For the text-containing cell, return its midpoint in (x, y) coordinate format. 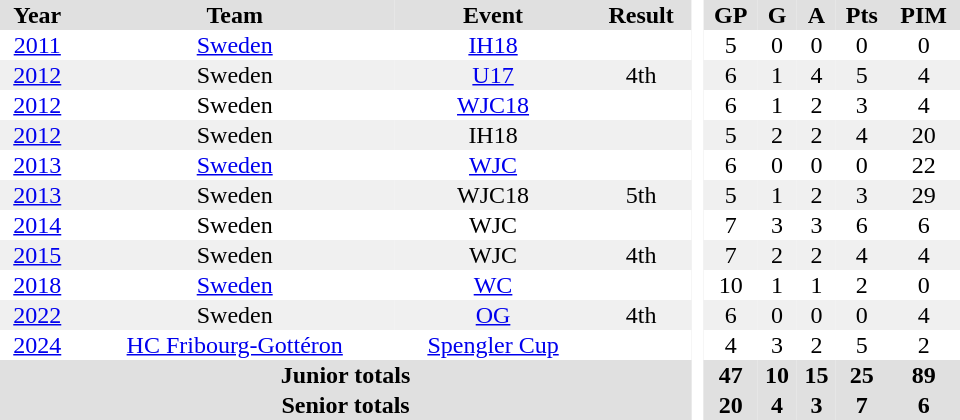
15 (816, 375)
47 (730, 375)
Spengler Cup (493, 345)
G (776, 15)
2014 (38, 225)
Event (493, 15)
Team (235, 15)
25 (862, 375)
A (816, 15)
PIM (924, 15)
2011 (38, 45)
Result (641, 15)
2022 (38, 315)
29 (924, 195)
22 (924, 165)
2018 (38, 285)
Pts (862, 15)
U17 (493, 75)
89 (924, 375)
Senior totals (346, 405)
WC (493, 285)
Junior totals (346, 375)
GP (730, 15)
OG (493, 315)
HC Fribourg-Gottéron (235, 345)
2015 (38, 255)
Year (38, 15)
2024 (38, 345)
5th (641, 195)
